Locate the cell with the specified text and output its [X, Y] center coordinate. 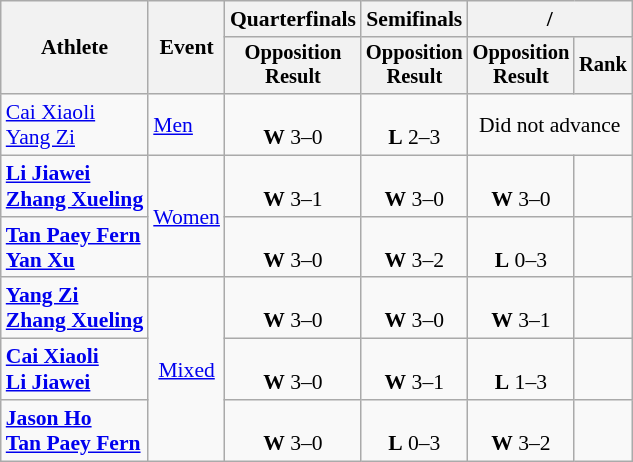
L 1–3 [522, 370]
Mixed [186, 370]
Rank [603, 66]
L 2–3 [414, 124]
Men [186, 124]
Quarterfinals [293, 19]
Yang ZiZhang Xueling [74, 308]
Cai XiaoliLi Jiawei [74, 370]
Cai XiaoliYang Zi [74, 124]
Women [186, 217]
Athlete [74, 48]
Semifinals [414, 19]
/ [550, 19]
Jason HoTan Paey Fern [74, 430]
Tan Paey FernYan Xu [74, 248]
Event [186, 48]
Did not advance [550, 124]
Li JiaweiZhang Xueling [74, 186]
